Return [X, Y] of the center of cell containing provided text 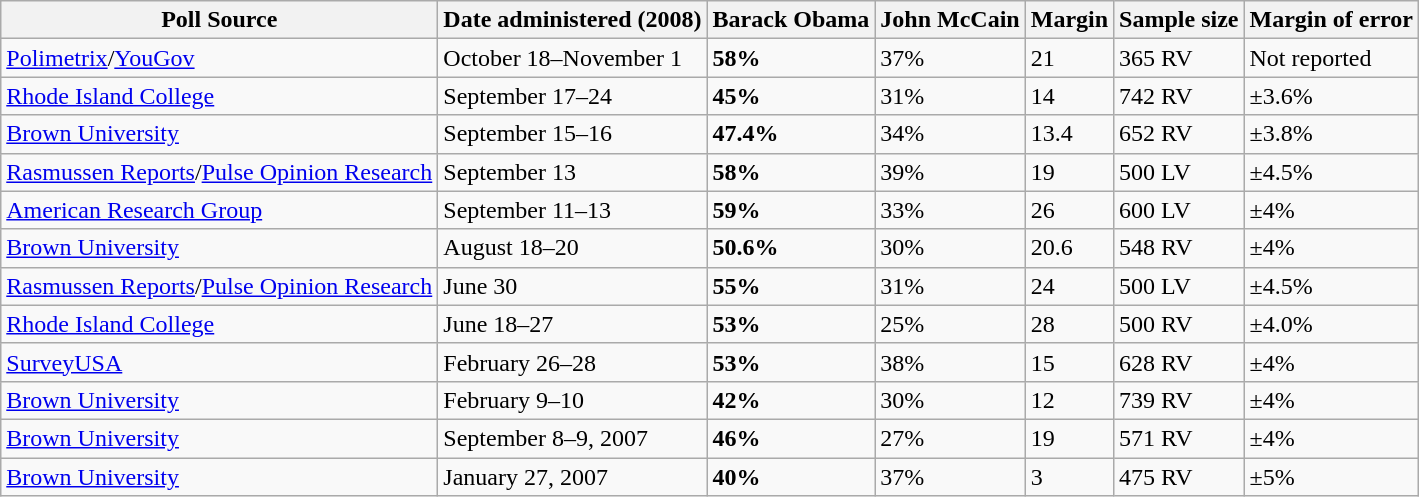
September 17–24 [572, 96]
27% [950, 438]
Barack Obama [791, 20]
47.4% [791, 134]
742 RV [1179, 96]
21 [1069, 58]
February 9–10 [572, 400]
Poll Source [220, 20]
50.6% [791, 248]
739 RV [1179, 400]
33% [950, 210]
548 RV [1179, 248]
September 15–16 [572, 134]
475 RV [1179, 477]
600 LV [1179, 210]
46% [791, 438]
55% [791, 286]
652 RV [1179, 134]
40% [791, 477]
38% [950, 362]
February 26–28 [572, 362]
39% [950, 172]
42% [791, 400]
24 [1069, 286]
15 [1069, 362]
45% [791, 96]
August 18–20 [572, 248]
June 18–27 [572, 324]
Not reported [1332, 58]
±3.8% [1332, 134]
September 11–13 [572, 210]
3 [1069, 477]
628 RV [1179, 362]
September 8–9, 2007 [572, 438]
500 RV [1179, 324]
Date administered (2008) [572, 20]
SurveyUSA [220, 362]
25% [950, 324]
American Research Group [220, 210]
34% [950, 134]
±3.6% [1332, 96]
Margin [1069, 20]
January 27, 2007 [572, 477]
Margin of error [1332, 20]
365 RV [1179, 58]
28 [1069, 324]
26 [1069, 210]
59% [791, 210]
12 [1069, 400]
June 30 [572, 286]
John McCain [950, 20]
±4.0% [1332, 324]
13.4 [1069, 134]
20.6 [1069, 248]
14 [1069, 96]
October 18–November 1 [572, 58]
September 13 [572, 172]
Polimetrix/YouGov [220, 58]
Sample size [1179, 20]
571 RV [1179, 438]
±5% [1332, 477]
